Extract the (x, y) coordinate from the center of the cell holding the provided text.  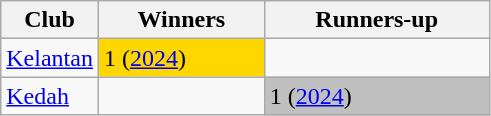
Runners-up (376, 20)
Kelantan (50, 58)
Winners (181, 20)
Club (50, 20)
Kedah (50, 96)
